From the cell containing the given text, extract its center point as (x, y) coordinate. 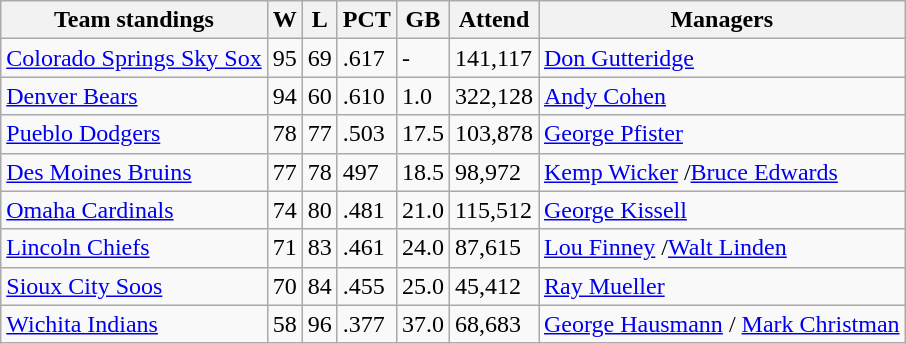
Colorado Springs Sky Sox (134, 58)
Pueblo Dodgers (134, 134)
141,117 (494, 58)
GB (422, 20)
.610 (366, 96)
95 (284, 58)
Attend (494, 20)
322,128 (494, 96)
24.0 (422, 248)
83 (320, 248)
96 (320, 324)
115,512 (494, 210)
69 (320, 58)
Sioux City Soos (134, 286)
W (284, 20)
18.5 (422, 172)
George Kissell (722, 210)
25.0 (422, 286)
37.0 (422, 324)
94 (284, 96)
.455 (366, 286)
Wichita Indians (134, 324)
71 (284, 248)
Managers (722, 20)
70 (284, 286)
1.0 (422, 96)
.377 (366, 324)
George Hausmann / Mark Christman (722, 324)
Team standings (134, 20)
98,972 (494, 172)
.461 (366, 248)
Des Moines Bruins (134, 172)
87,615 (494, 248)
.617 (366, 58)
17.5 (422, 134)
45,412 (494, 286)
George Pfister (722, 134)
80 (320, 210)
497 (366, 172)
Denver Bears (134, 96)
Andy Cohen (722, 96)
Lou Finney /Walt Linden (722, 248)
60 (320, 96)
68,683 (494, 324)
Don Gutteridge (722, 58)
PCT (366, 20)
Lincoln Chiefs (134, 248)
58 (284, 324)
74 (284, 210)
Omaha Cardinals (134, 210)
84 (320, 286)
L (320, 20)
.503 (366, 134)
Kemp Wicker /Bruce Edwards (722, 172)
- (422, 58)
.481 (366, 210)
21.0 (422, 210)
Ray Mueller (722, 286)
103,878 (494, 134)
